Detect which cell encompasses the target text, then output its (X, Y) center coordinate. 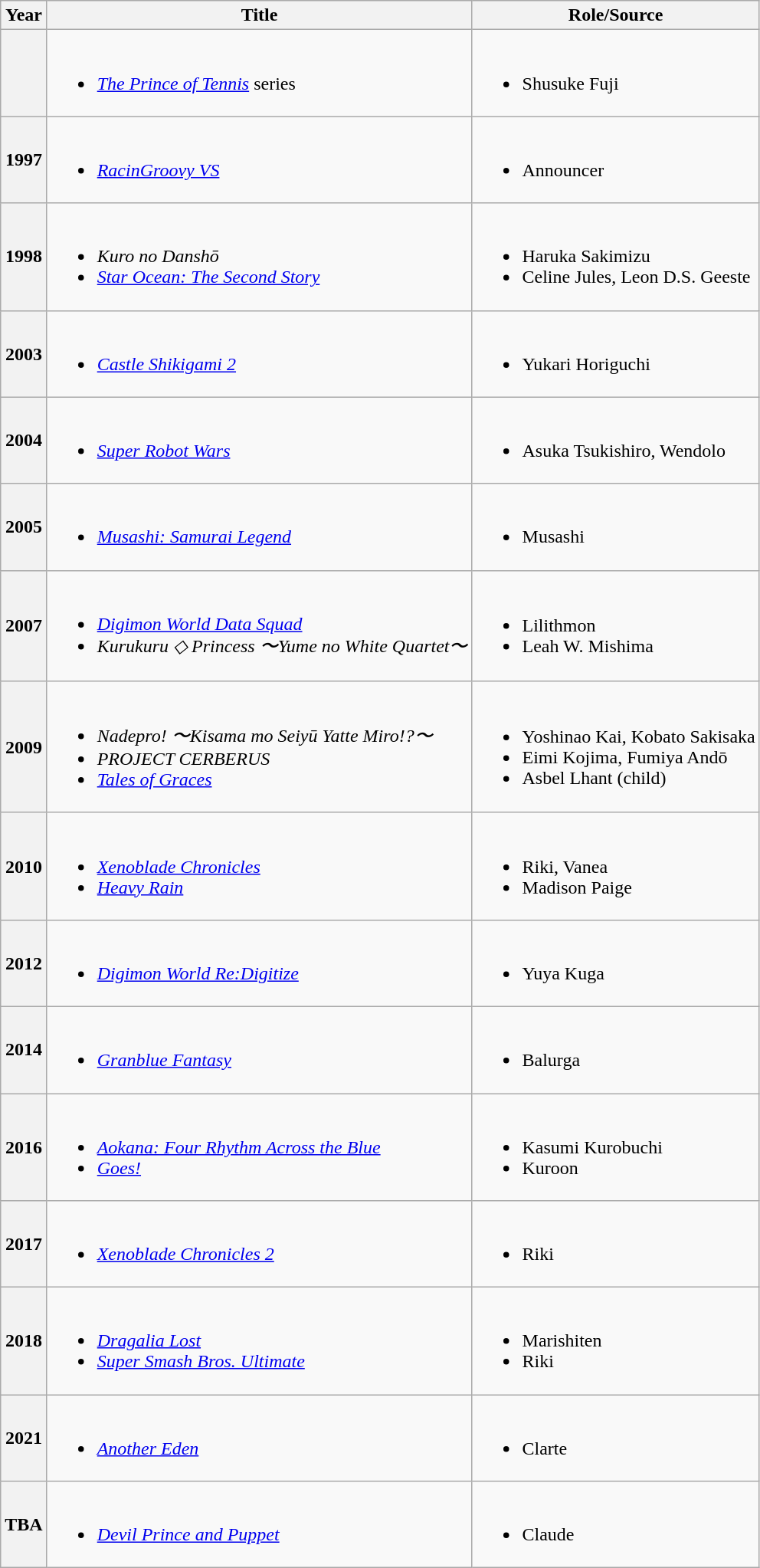
Musashi (616, 527)
1997 (24, 159)
Super Robot Wars (259, 440)
Yoshinao Kai, Kobato SakisakaEimi Kojima, Fumiya AndōAsbel Lhant (child) (616, 747)
Claude (616, 1525)
2004 (24, 440)
2012 (24, 963)
Digimon World Re:Digitize (259, 963)
Digimon World Data SquadKurukuru ◇ Princess 〜Yume no White Quartet〜 (259, 625)
Xenoblade Chronicles 2 (259, 1245)
Haruka SakimizuCeline Jules, Leon D.S. Geeste (616, 257)
Asuka Tsukishiro, Wendolo (616, 440)
Devil Prince and Puppet (259, 1525)
Riki, VaneaMadison Paige (616, 866)
2003 (24, 354)
Title (259, 15)
RacinGroovy VS (259, 159)
2010 (24, 866)
Dragalia LostSuper Smash Bros. Ultimate (259, 1341)
Yuya Kuga (616, 963)
Kasumi KurobuchiKuroon (616, 1146)
Kuro no DanshōStar Ocean: The Second Story (259, 257)
Shusuke Fuji (616, 74)
2007 (24, 625)
Another Eden (259, 1438)
2014 (24, 1050)
Granblue Fantasy (259, 1050)
1998 (24, 257)
Year (24, 15)
MarishitenRiki (616, 1341)
TBA (24, 1525)
Role/Source (616, 15)
2016 (24, 1146)
2005 (24, 527)
Nadepro! 〜Kisama mo Seiyū Yatte Miro!?〜PROJECT CERBERUSTales of Graces (259, 747)
Xenoblade ChroniclesHeavy Rain (259, 866)
LilithmonLeah W. Mishima (616, 625)
The Prince of Tennis series (259, 74)
2017 (24, 1245)
2021 (24, 1438)
Aokana: Four Rhythm Across the BlueGoes! (259, 1146)
2018 (24, 1341)
Yukari Horiguchi (616, 354)
Castle Shikigami 2 (259, 354)
Musashi: Samurai Legend (259, 527)
Balurga (616, 1050)
Riki (616, 1245)
Announcer (616, 159)
2009 (24, 747)
Clarte (616, 1438)
